Scan for the cell matching the given text and deliver its [x, y] coordinate at center. 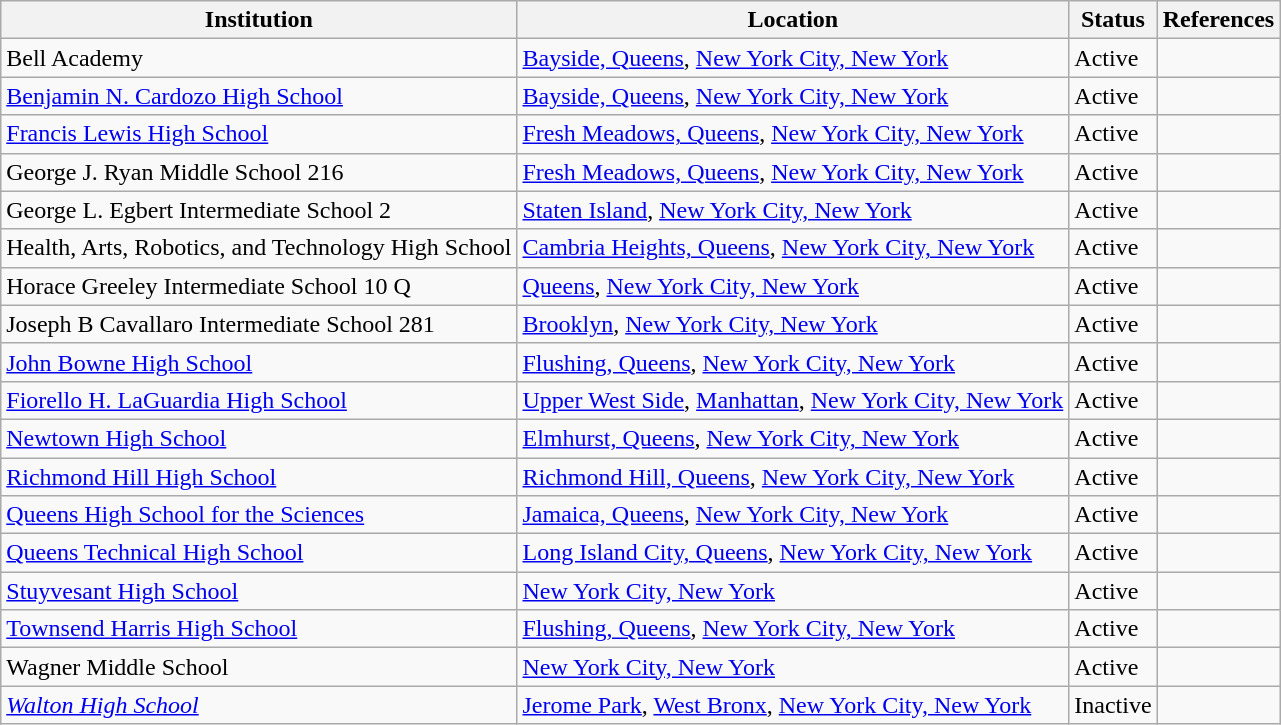
Jamaica, Queens, New York City, New York [793, 515]
George L. Egbert Intermediate School 2 [259, 210]
Institution [259, 20]
Bell Academy [259, 58]
Long Island City, Queens, New York City, New York [793, 553]
Horace Greeley Intermediate School 10 Q [259, 286]
Stuyvesant High School [259, 591]
Cambria Heights, Queens, New York City, New York [793, 248]
Richmond Hill High School [259, 477]
Jerome Park, West Bronx, New York City, New York [793, 705]
Joseph B Cavallaro Intermediate School 281 [259, 324]
Brooklyn, New York City, New York [793, 324]
Richmond Hill, Queens, New York City, New York [793, 477]
Upper West Side, Manhattan, New York City, New York [793, 400]
References [1218, 20]
Francis Lewis High School [259, 134]
Wagner Middle School [259, 667]
Fiorello H. LaGuardia High School [259, 400]
Townsend Harris High School [259, 629]
Status [1113, 20]
Queens, New York City, New York [793, 286]
Inactive [1113, 705]
Benjamin N. Cardozo High School [259, 96]
Queens High School for the Sciences [259, 515]
Walton High School [259, 705]
Queens Technical High School [259, 553]
Health, Arts, Robotics, and Technology High School [259, 248]
Elmhurst, Queens, New York City, New York [793, 438]
George J. Ryan Middle School 216 [259, 172]
Newtown High School [259, 438]
Location [793, 20]
John Bowne High School [259, 362]
Staten Island, New York City, New York [793, 210]
